Detect which cell encompasses the target text, then output its (X, Y) center coordinate. 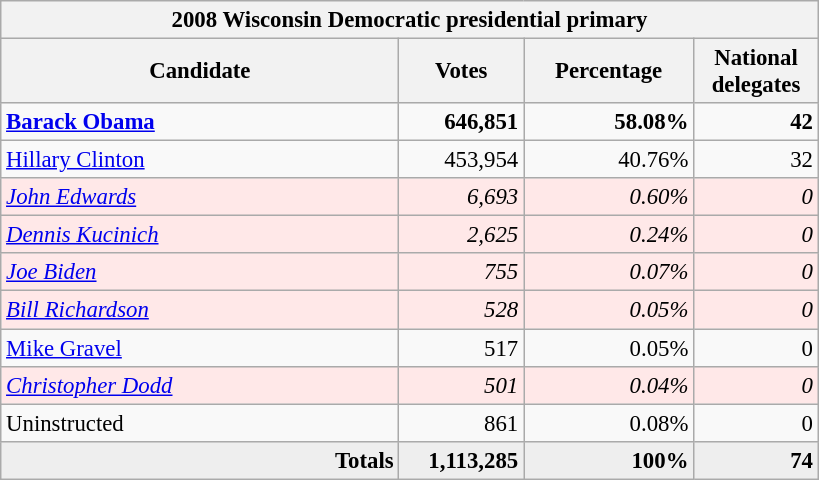
646,851 (462, 122)
Bill Richardson (200, 310)
National delegates (756, 72)
861 (462, 423)
58.08% (609, 122)
0.08% (609, 423)
Joe Biden (200, 273)
453,954 (462, 160)
Uninstructed (200, 423)
6,693 (462, 197)
0.24% (609, 235)
Votes (462, 72)
Candidate (200, 72)
501 (462, 385)
40.76% (609, 160)
0.60% (609, 197)
1,113,285 (462, 460)
100% (609, 460)
John Edwards (200, 197)
Christopher Dodd (200, 385)
Barack Obama (200, 122)
74 (756, 460)
2,625 (462, 235)
0.07% (609, 273)
0.04% (609, 385)
755 (462, 273)
2008 Wisconsin Democratic presidential primary (410, 20)
517 (462, 348)
Totals (200, 460)
Mike Gravel (200, 348)
528 (462, 310)
42 (756, 122)
Hillary Clinton (200, 160)
Percentage (609, 72)
32 (756, 160)
Dennis Kucinich (200, 235)
